Find where the given text appears and provide that cell's center as (x, y) coordinate. 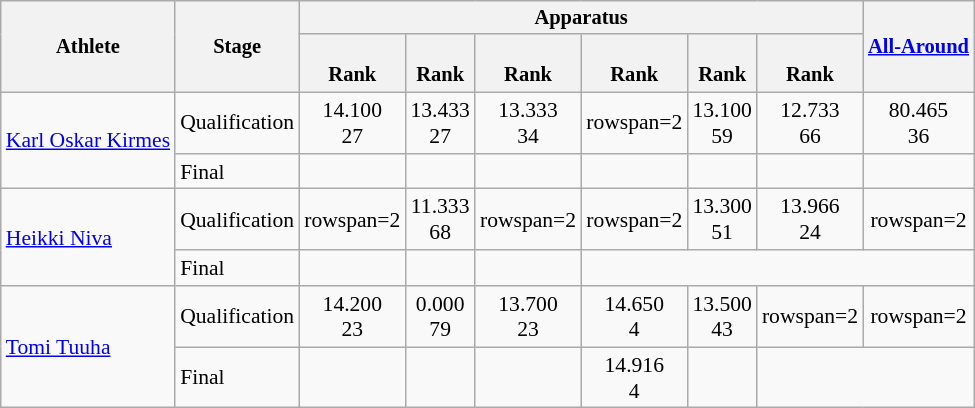
80.46536 (918, 124)
14.9164 (634, 378)
13.96624 (810, 220)
12.73366 (810, 124)
13.50043 (722, 316)
13.43327 (440, 124)
Apparatus (581, 18)
Karl Oskar Kirmes (88, 142)
Athlete (88, 46)
13.70023 (528, 316)
13.10059 (722, 124)
0.00079 (440, 316)
14.10027 (352, 124)
13.33334 (528, 124)
14.20023 (352, 316)
13.30051 (722, 220)
14.6504 (634, 316)
Stage (237, 46)
All-Around (918, 46)
11.33368 (440, 220)
Tomi Tuuha (88, 347)
Heikki Niva (88, 238)
